From the cell containing the given text, extract its center point as [x, y] coordinate. 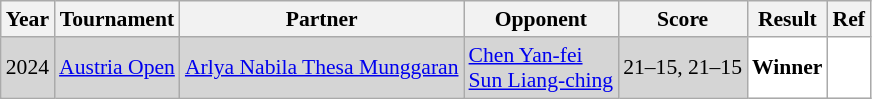
Austria Open [117, 68]
Partner [322, 19]
Result [788, 19]
21–15, 21–15 [682, 68]
Year [28, 19]
Score [682, 19]
2024 [28, 68]
Ref [849, 19]
Opponent [542, 19]
Tournament [117, 19]
Chen Yan-fei Sun Liang-ching [542, 68]
Arlya Nabila Thesa Munggaran [322, 68]
Winner [788, 68]
